Identify which cell holds the provided text, then report its (X, Y) central coordinate. 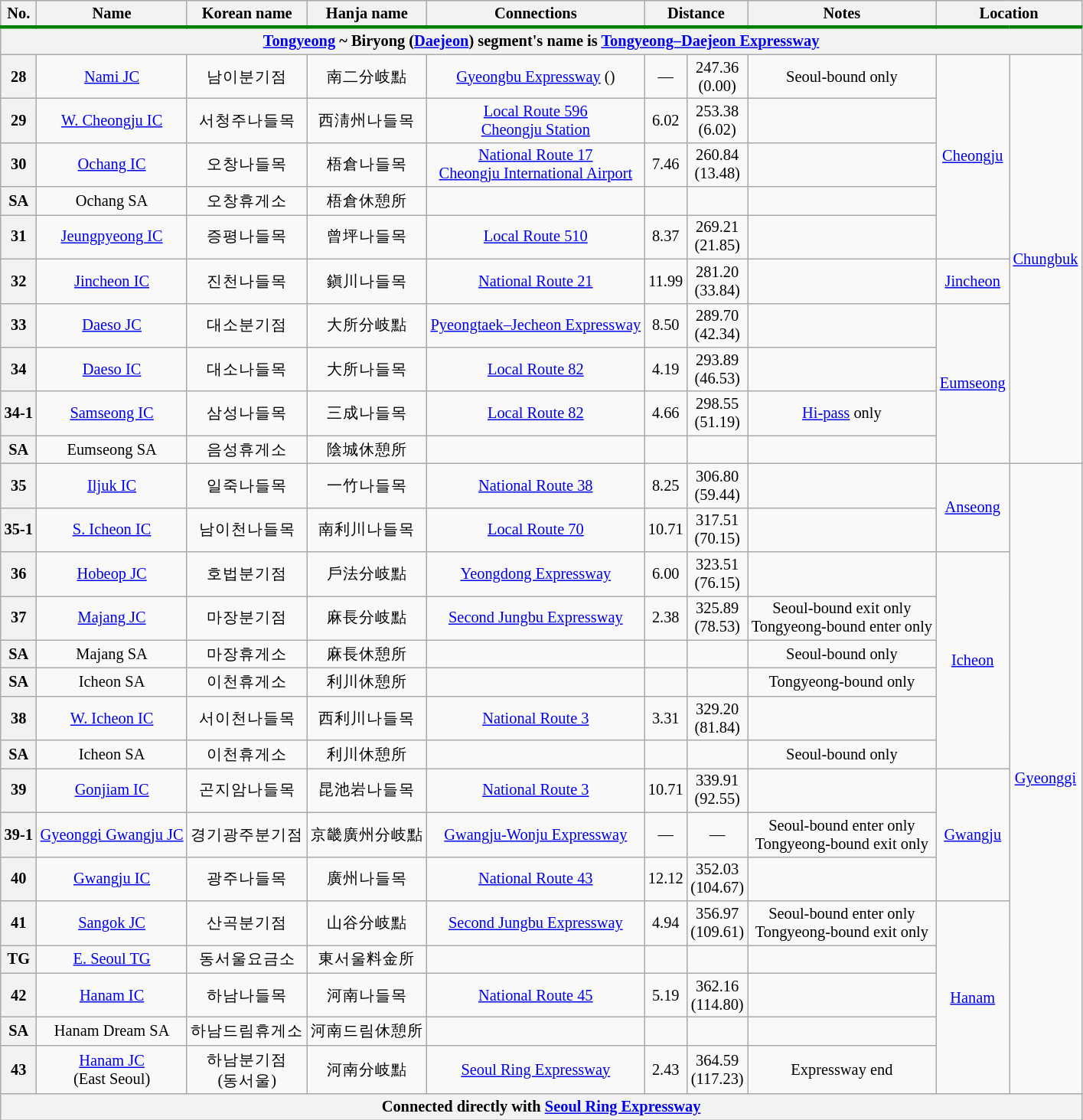
32 (18, 281)
34 (18, 369)
247.36(0.00) (718, 77)
河南나들목 (367, 995)
麻長分岐點 (367, 618)
Samseong IC (112, 413)
광주나들목 (246, 879)
陰城休憩所 (367, 450)
Icheon (973, 660)
남이분기점 (246, 77)
山谷分岐點 (367, 922)
36 (18, 574)
37 (18, 618)
Name (112, 14)
Daeso IC (112, 369)
東서울料金所 (367, 958)
진천나들목 (246, 281)
Majang JC (112, 618)
317.51(70.15) (718, 530)
西利川나들목 (367, 718)
오창나들목 (246, 165)
大所分岐點 (367, 325)
362.16(114.80) (718, 995)
31 (18, 237)
Gwangju-Wonju Expressway (536, 834)
大所나들목 (367, 369)
하남드림휴게소 (246, 1030)
Connections (536, 14)
42 (18, 995)
S. Icheon IC (112, 530)
4.19 (666, 369)
National Route 21 (536, 281)
TG (18, 958)
29 (18, 120)
E. Seoul TG (112, 958)
Tongyeong ~ Biryong (Daejeon) segment's name is Tongyeong–Daejeon Expressway (542, 41)
5.19 (666, 995)
38 (18, 718)
南利川나들목 (367, 530)
곤지암나들목 (246, 790)
Gwangju IC (112, 879)
2.38 (666, 618)
오창휴게소 (246, 201)
4.94 (666, 922)
30 (18, 165)
Anseong (973, 507)
대소분기점 (246, 325)
Connected directly with Seoul Ring Expressway (542, 1107)
Hanam Dream SA (112, 1030)
동서울요금소 (246, 958)
Gyeongbu Expressway () (536, 77)
대소나들목 (246, 369)
마장휴게소 (246, 654)
39 (18, 790)
Cheongju (973, 156)
339.91(92.55) (718, 790)
33 (18, 325)
293.89(46.53) (718, 369)
34-1 (18, 413)
Location (1009, 14)
269.21(21.85) (718, 237)
Gonjiam IC (112, 790)
일죽나들목 (246, 485)
麻長休憩所 (367, 654)
Iljuk IC (112, 485)
Eumseong SA (112, 450)
Hi-pass only (842, 413)
Daeso JC (112, 325)
39-1 (18, 834)
6.00 (666, 574)
一竹나들목 (367, 485)
W. Icheon IC (112, 718)
2.43 (666, 1069)
曾坪나들목 (367, 237)
4.66 (666, 413)
Pyeongtaek–Jecheon Expressway (536, 325)
음성휴게소 (246, 450)
Yeongdong Expressway (536, 574)
昆池岩나들목 (367, 790)
National Route 17Cheongju International Airport (536, 165)
7.46 (666, 165)
11.99 (666, 281)
35-1 (18, 530)
Chungbuk (1045, 259)
경기광주분기점 (246, 834)
Hobeop JC (112, 574)
鎭川나들목 (367, 281)
28 (18, 77)
Ochang SA (112, 201)
京畿廣州分岐點 (367, 834)
하남나들목 (246, 995)
Tongyeong-bound only (842, 681)
三成나들목 (367, 413)
Hanja name (367, 14)
329.20(81.84) (718, 718)
Hanam (973, 997)
河南드림休憩所 (367, 1030)
8.37 (666, 237)
戶法分岐點 (367, 574)
306.80(59.44) (718, 485)
41 (18, 922)
323.51(76.15) (718, 574)
서이천나들목 (246, 718)
260.84(13.48) (718, 165)
325.89(78.53) (718, 618)
Gwangju (973, 834)
Nami JC (112, 77)
Local Route 70 (536, 530)
Notes (842, 14)
12.12 (666, 879)
Local Route 596Cheongju Station (536, 120)
Ochang IC (112, 165)
253.38(6.02) (718, 120)
364.59(117.23) (718, 1069)
하남분기점(동서울) (246, 1069)
Korean name (246, 14)
43 (18, 1069)
National Route 43 (536, 879)
南二分岐點 (367, 77)
356.97(109.61) (718, 922)
Eumseong (973, 384)
삼성나들목 (246, 413)
Jincheon (973, 281)
Seoul-bound exit onlyTongyeong-bound enter only (842, 618)
廣州나들목 (367, 879)
河南分岐點 (367, 1069)
Expressway end (842, 1069)
National Route 45 (536, 995)
Hanam JC(East Seoul) (112, 1069)
서청주나들목 (246, 120)
298.55(51.19) (718, 413)
352.03(104.67) (718, 879)
남이천나들목 (246, 530)
Gyeonggi Gwangju JC (112, 834)
마장분기점 (246, 618)
6.02 (666, 120)
Sangok JC (112, 922)
Distance (696, 14)
National Route 38 (536, 485)
40 (18, 879)
西淸州나들목 (367, 120)
Seoul Ring Expressway (536, 1069)
Hanam IC (112, 995)
No. (18, 14)
289.70(42.34) (718, 325)
W. Cheongju IC (112, 120)
281.20(33.84) (718, 281)
호법분기점 (246, 574)
3.31 (666, 718)
Jincheon IC (112, 281)
산곡분기점 (246, 922)
梧倉休憩所 (367, 201)
35 (18, 485)
Gyeonggi (1045, 779)
8.50 (666, 325)
8.25 (666, 485)
Jeungpyeong IC (112, 237)
Local Route 510 (536, 237)
梧倉나들목 (367, 165)
Majang SA (112, 654)
증평나들목 (246, 237)
